Return the (X, Y) coordinate for the center point of the cell that contains the specified text.  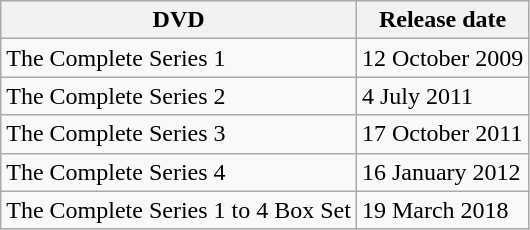
The Complete Series 1 (179, 58)
The Complete Series 3 (179, 134)
The Complete Series 4 (179, 172)
19 March 2018 (442, 210)
12 October 2009 (442, 58)
The Complete Series 2 (179, 96)
Release date (442, 20)
17 October 2011 (442, 134)
4 July 2011 (442, 96)
DVD (179, 20)
16 January 2012 (442, 172)
The Complete Series 1 to 4 Box Set (179, 210)
